Search for the cell housing the specified text and yield its (X, Y) center coordinate. 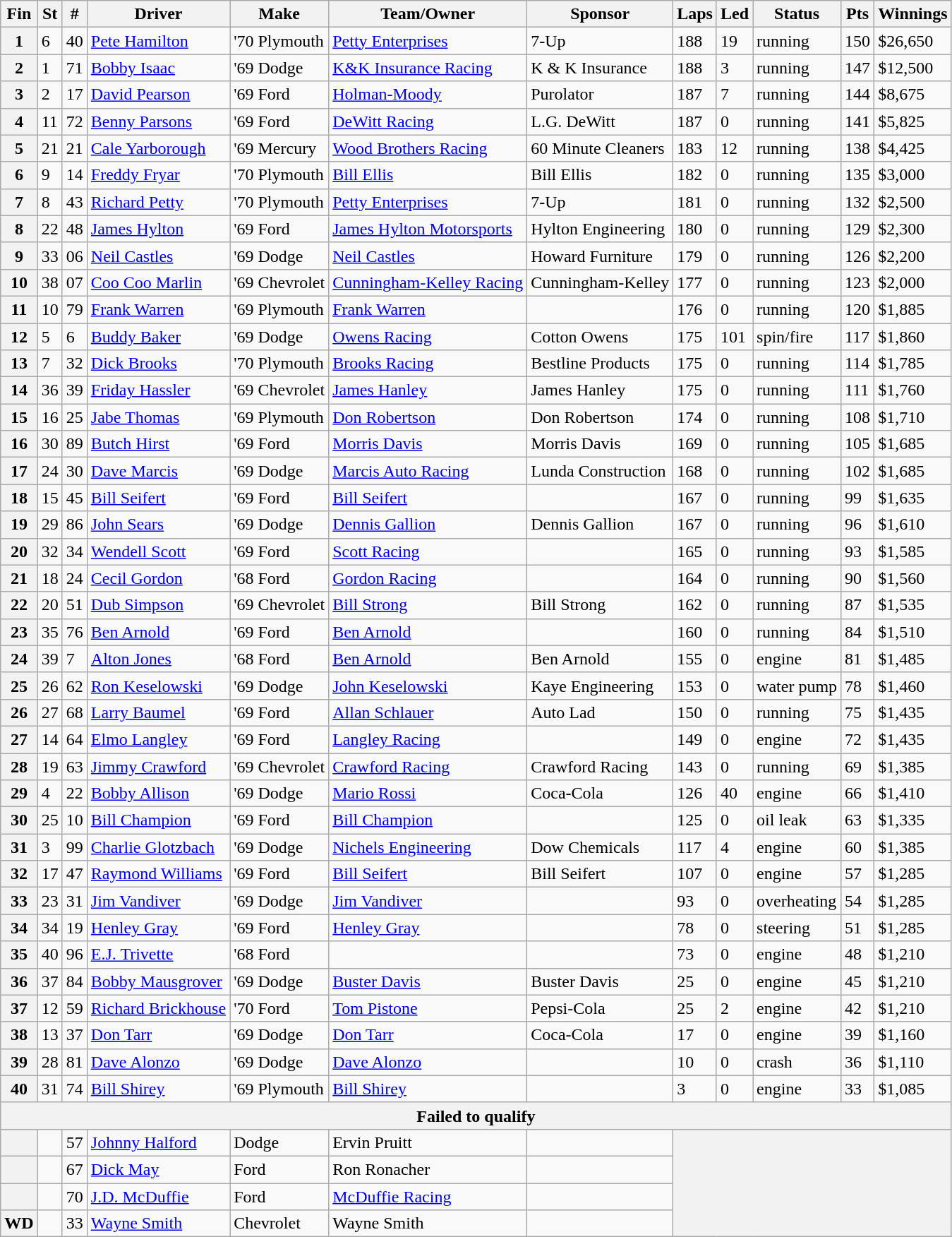
WD (19, 1224)
132 (858, 202)
Lunda Construction (600, 471)
Driver (158, 14)
164 (695, 578)
168 (695, 471)
Pts (858, 14)
47 (75, 874)
149 (695, 739)
Status (797, 14)
$2,200 (913, 256)
06 (75, 256)
E.J. Trivette (158, 955)
$1,110 (913, 1062)
60 Minute Cleaners (600, 148)
$1,510 (913, 632)
59 (75, 1008)
155 (695, 659)
181 (695, 202)
Buddy Baker (158, 337)
$1,885 (913, 309)
Howard Furniture (600, 256)
$1,785 (913, 364)
Allan Schlauer (428, 712)
70 (75, 1197)
176 (695, 309)
Raymond Williams (158, 874)
Mario Rossi (428, 794)
182 (695, 175)
Bobby Mausgrover (158, 981)
Richard Brickhouse (158, 1008)
Langley Racing (428, 739)
Cunningham-Kelley (600, 282)
129 (858, 229)
Kaye Engineering (600, 686)
Coo Coo Marlin (158, 282)
Purolator (600, 95)
Cunningham-Kelley Racing (428, 282)
Jimmy Crawford (158, 766)
$1,760 (913, 390)
144 (858, 95)
69 (858, 766)
54 (858, 901)
Johnny Halford (158, 1142)
Butch Hirst (158, 444)
Team/Owner (428, 14)
Holman-Moody (428, 95)
Cale Yarborough (158, 148)
Wendell Scott (158, 551)
John Keselowski (428, 686)
spin/fire (797, 337)
143 (695, 766)
$2,000 (913, 282)
overheating (797, 901)
43 (75, 202)
Larry Baumel (158, 712)
66 (858, 794)
174 (695, 417)
Bestline Products (600, 364)
138 (858, 148)
Scott Racing (428, 551)
169 (695, 444)
Benny Parsons (158, 121)
$1,710 (913, 417)
Dave Marcis (158, 471)
141 (858, 121)
$3,000 (913, 175)
183 (695, 148)
101 (734, 337)
87 (858, 605)
75 (858, 712)
Cecil Gordon (158, 578)
90 (858, 578)
165 (695, 551)
crash (797, 1062)
$1,635 (913, 498)
123 (858, 282)
'70 Ford (279, 1008)
Cotton Owens (600, 337)
$5,825 (913, 121)
Dick May (158, 1169)
89 (75, 444)
07 (75, 282)
86 (75, 525)
42 (858, 1008)
162 (695, 605)
McDuffie Racing (428, 1197)
179 (695, 256)
67 (75, 1169)
135 (858, 175)
Jabe Thomas (158, 417)
111 (858, 390)
$1,485 (913, 659)
Freddy Fryar (158, 175)
$1,610 (913, 525)
64 (75, 739)
76 (75, 632)
Wood Brothers Racing (428, 148)
steering (797, 928)
Chevrolet (279, 1224)
107 (695, 874)
Owens Racing (428, 337)
James Hylton (158, 229)
Nichels Engineering (428, 847)
74 (75, 1089)
147 (858, 68)
$1,560 (913, 578)
David Pearson (158, 95)
Pepsi-Cola (600, 1008)
$2,500 (913, 202)
68 (75, 712)
$1,860 (913, 337)
Make (279, 14)
79 (75, 309)
$1,085 (913, 1089)
Elmo Langley (158, 739)
60 (858, 847)
Charlie Glotzbach (158, 847)
62 (75, 686)
$2,300 (913, 229)
'69 Mercury (279, 148)
St (49, 14)
$26,650 (913, 41)
Led (734, 14)
Gordon Racing (428, 578)
Failed to qualify (476, 1116)
John Sears (158, 525)
Brooks Racing (428, 364)
water pump (797, 686)
105 (858, 444)
114 (858, 364)
Ron Ronacher (428, 1169)
Marcis Auto Racing (428, 471)
Alton Jones (158, 659)
Ron Keselowski (158, 686)
J.D. McDuffie (158, 1197)
$1,535 (913, 605)
$8,675 (913, 95)
$1,160 (913, 1035)
125 (695, 820)
Winnings (913, 14)
120 (858, 309)
K & K Insurance (600, 68)
Pete Hamilton (158, 41)
$1,585 (913, 551)
71 (75, 68)
DeWitt Racing (428, 121)
Dodge (279, 1142)
Dub Simpson (158, 605)
# (75, 14)
Ervin Pruitt (428, 1142)
K&K Insurance Racing (428, 68)
Laps (695, 14)
Bobby Isaac (158, 68)
$1,410 (913, 794)
Tom Pistone (428, 1008)
Sponsor (600, 14)
$1,335 (913, 820)
180 (695, 229)
Dick Brooks (158, 364)
Hylton Engineering (600, 229)
Richard Petty (158, 202)
Auto Lad (600, 712)
Bobby Allison (158, 794)
73 (695, 955)
oil leak (797, 820)
Dow Chemicals (600, 847)
160 (695, 632)
$1,460 (913, 686)
153 (695, 686)
Fin (19, 14)
108 (858, 417)
James Hylton Motorsports (428, 229)
Friday Hassler (158, 390)
$12,500 (913, 68)
L.G. DeWitt (600, 121)
102 (858, 471)
$4,425 (913, 148)
177 (695, 282)
